Extract the [X, Y] coordinate from the center of the cell holding the provided text.  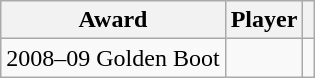
Player [264, 20]
2008–09 Golden Boot [113, 58]
Award [113, 20]
